Extract the [x, y] coordinate from the center of the cell holding the provided text.  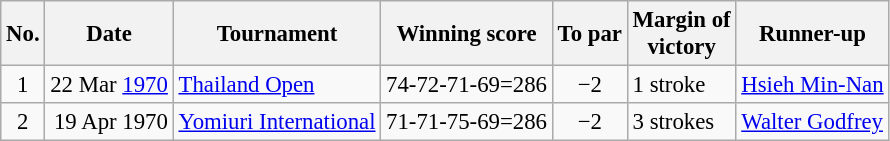
Runner-up [812, 34]
71-71-75-69=286 [467, 122]
Margin ofvictory [682, 34]
Tournament [277, 34]
Date [109, 34]
Yomiuri International [277, 122]
22 Mar 1970 [109, 85]
Thailand Open [277, 85]
Walter Godfrey [812, 122]
To par [590, 34]
Hsieh Min-Nan [812, 85]
Winning score [467, 34]
3 strokes [682, 122]
1 stroke [682, 85]
2 [23, 122]
1 [23, 85]
74-72-71-69=286 [467, 85]
No. [23, 34]
19 Apr 1970 [109, 122]
